From the cell containing the given text, extract its center point as [x, y] coordinate. 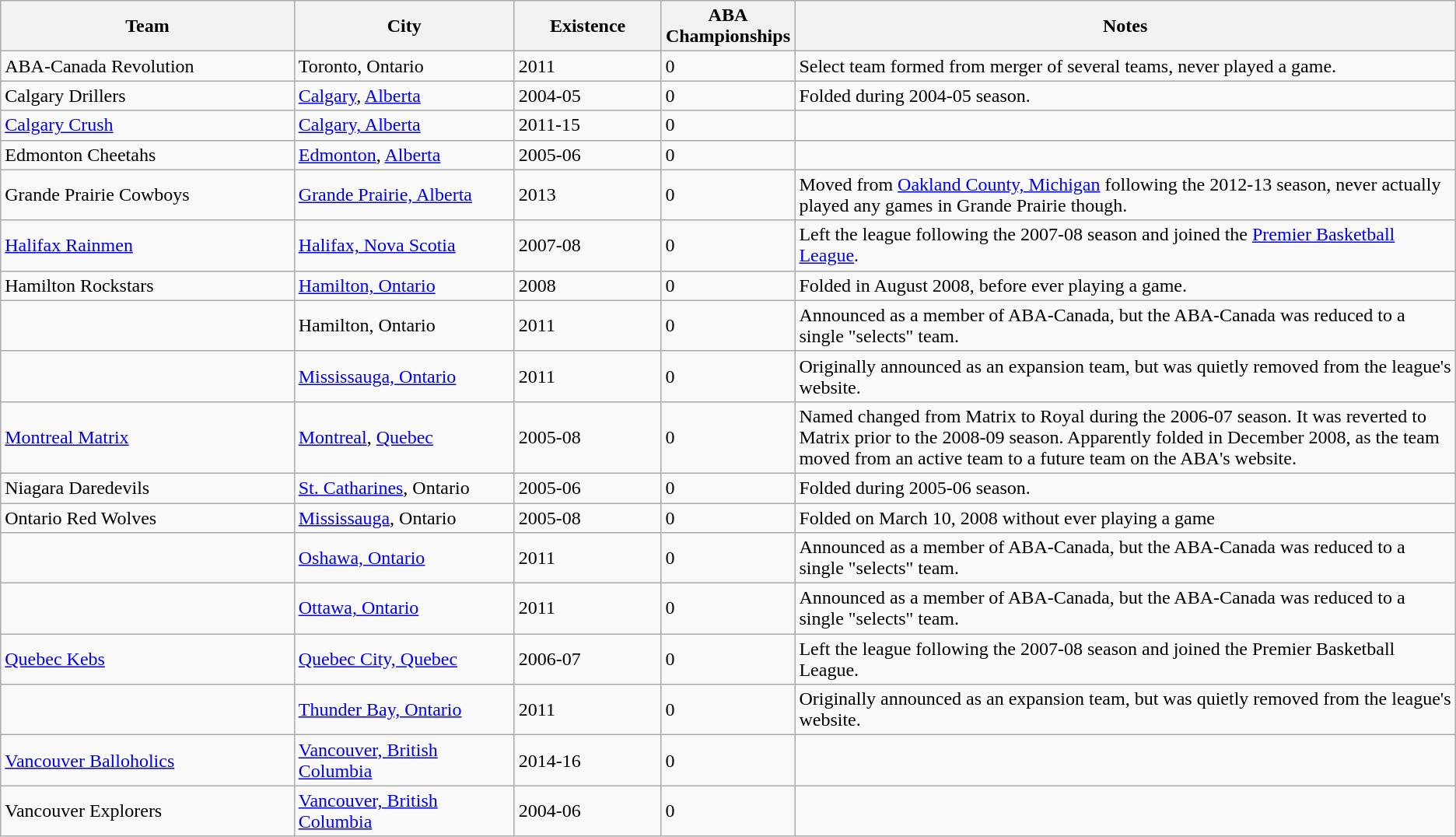
Folded on March 10, 2008 without ever playing a game [1125, 517]
Edmonton Cheetahs [148, 155]
2007-08 [588, 246]
Ottawa, Ontario [404, 608]
ABA Championships [728, 26]
Quebec City, Quebec [404, 660]
ABA-Canada Revolution [148, 66]
Folded in August 2008, before ever playing a game. [1125, 285]
Calgary Drillers [148, 96]
2008 [588, 285]
Edmonton, Alberta [404, 155]
Halifax, Nova Scotia [404, 246]
Moved from Oakland County, Michigan following the 2012-13 season, never actually played any games in Grande Prairie though. [1125, 194]
2004-05 [588, 96]
Grande Prairie Cowboys [148, 194]
Toronto, Ontario [404, 66]
Folded during 2004-05 season. [1125, 96]
City [404, 26]
2004-06 [588, 811]
2006-07 [588, 660]
Folded during 2005-06 season. [1125, 488]
2011-15 [588, 125]
Vancouver Explorers [148, 811]
Niagara Daredevils [148, 488]
Existence [588, 26]
Halifax Rainmen [148, 246]
Calgary Crush [148, 125]
Montreal, Quebec [404, 437]
Quebec Kebs [148, 660]
Notes [1125, 26]
Vancouver Balloholics [148, 761]
Thunder Bay, Ontario [404, 709]
St. Catharines, Ontario [404, 488]
Ontario Red Wolves [148, 517]
2013 [588, 194]
Montreal Matrix [148, 437]
Hamilton Rockstars [148, 285]
2014-16 [588, 761]
Oshawa, Ontario [404, 559]
Grande Prairie, Alberta [404, 194]
Team [148, 26]
Select team formed from merger of several teams, never played a game. [1125, 66]
